Provide the [X, Y] coordinate of the cell's center where the given text is located.  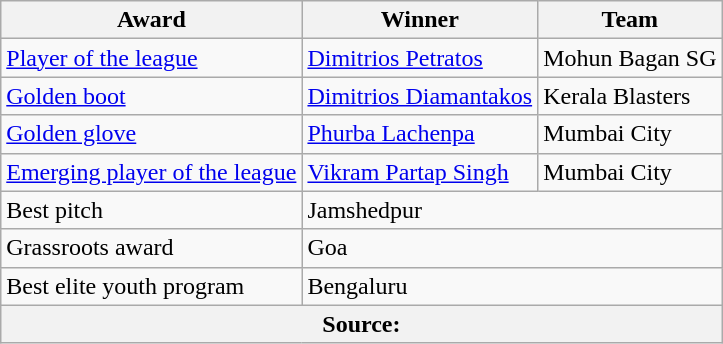
Player of the league [152, 58]
Best pitch [152, 210]
Vikram Partap Singh [420, 172]
Winner [420, 20]
Phurba Lachenpa [420, 134]
Goa [512, 248]
Golden boot [152, 96]
Award [152, 20]
Dimitrios Petratos [420, 58]
Mohun Bagan SG [630, 58]
Grassroots award [152, 248]
Dimitrios Diamantakos [420, 96]
Emerging player of the league [152, 172]
Golden glove [152, 134]
Source: [362, 324]
Bengaluru [512, 286]
Team [630, 20]
Kerala Blasters [630, 96]
Jamshedpur [512, 210]
Best elite youth program [152, 286]
